Scan for the cell matching the given text and deliver its (x, y) coordinate at center. 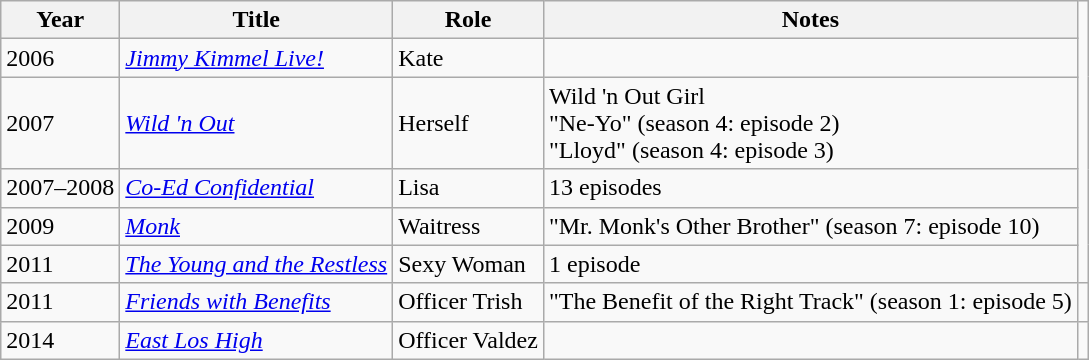
"Mr. Monk's Other Brother" (season 7: episode 10) (810, 226)
Sexy Woman (468, 264)
Wild 'n Out (256, 123)
2014 (60, 340)
Jimmy Kimmel Live! (256, 58)
2006 (60, 58)
Notes (810, 20)
2007–2008 (60, 188)
13 episodes (810, 188)
Title (256, 20)
Officer Trish (468, 302)
2009 (60, 226)
East Los High (256, 340)
Officer Valdez (468, 340)
2007 (60, 123)
Friends with Benefits (256, 302)
"The Benefit of the Right Track" (season 1: episode 5) (810, 302)
Co-Ed Confidential (256, 188)
Waitress (468, 226)
Lisa (468, 188)
Kate (468, 58)
Herself (468, 123)
Wild 'n Out Girl"Ne-Yo" (season 4: episode 2)"Lloyd" (season 4: episode 3) (810, 123)
Monk (256, 226)
Year (60, 20)
1 episode (810, 264)
Role (468, 20)
The Young and the Restless (256, 264)
